Provide the (x, y) coordinate of the cell's center where the given text is located.  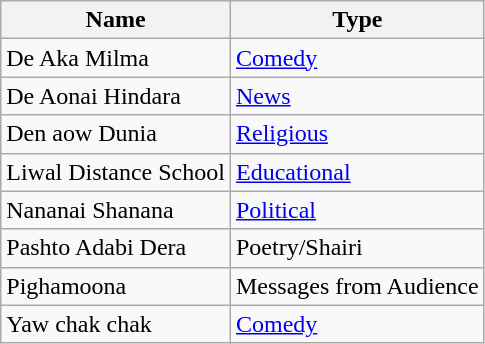
Messages from Audience (357, 286)
Liwal Distance School (116, 172)
Religious (357, 134)
Pighamoona (116, 286)
Yaw chak chak (116, 324)
Pashto Adabi Dera (116, 248)
Educational (357, 172)
De Aka Milma (116, 58)
De Aonai Hindara (116, 96)
Type (357, 20)
Nananai Shanana (116, 210)
News (357, 96)
Poetry/Shairi (357, 248)
Den aow Dunia (116, 134)
Political (357, 210)
Name (116, 20)
